Detect which cell encompasses the target text, then output its (X, Y) center coordinate. 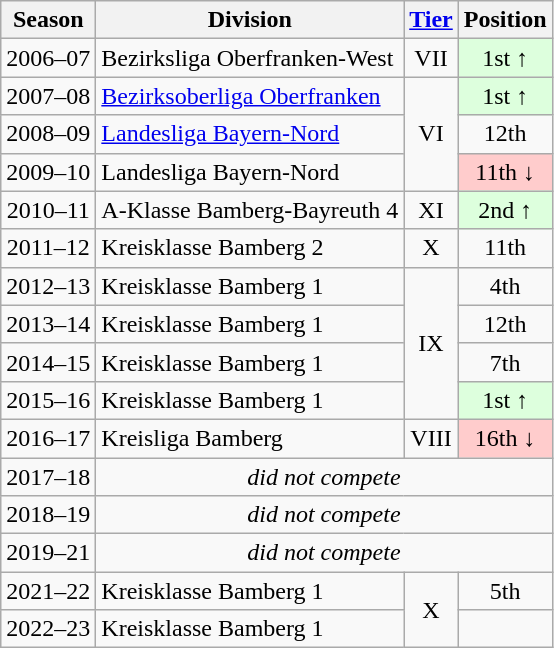
VII (432, 58)
2015–16 (48, 400)
5th (505, 591)
2019–21 (48, 553)
11th (505, 248)
Kreisklasse Bamberg 2 (250, 248)
2022–23 (48, 629)
Season (48, 20)
Position (505, 20)
7th (505, 362)
VIII (432, 438)
16th ↓ (505, 438)
2016–17 (48, 438)
2017–18 (48, 477)
4th (505, 286)
2007–08 (48, 96)
A-Klasse Bamberg-Bayreuth 4 (250, 210)
2018–19 (48, 515)
XI (432, 210)
2nd ↑ (505, 210)
11th ↓ (505, 172)
2012–13 (48, 286)
VI (432, 134)
Bezirksoberliga Oberfranken (250, 96)
2008–09 (48, 134)
2010–11 (48, 210)
2006–07 (48, 58)
Bezirksliga Oberfranken-West (250, 58)
2013–14 (48, 324)
Division (250, 20)
2009–10 (48, 172)
Tier (432, 20)
2011–12 (48, 248)
2014–15 (48, 362)
2021–22 (48, 591)
IX (432, 343)
Kreisliga Bamberg (250, 438)
